Search for the cell housing the specified text and yield its [x, y] center coordinate. 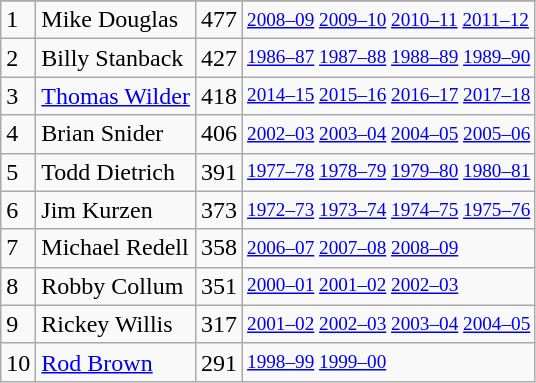
291 [218, 362]
2001–02 2002–03 2003–04 2004–05 [389, 324]
Robby Collum [116, 286]
406 [218, 134]
2002–03 2003–04 2004–05 2005–06 [389, 134]
10 [18, 362]
1977–78 1978–79 1979–80 1980–81 [389, 172]
391 [218, 172]
1972–73 1973–74 1974–75 1975–76 [389, 210]
Thomas Wilder [116, 96]
5 [18, 172]
Brian Snider [116, 134]
1998–99 1999–00 [389, 362]
7 [18, 248]
2 [18, 58]
6 [18, 210]
Todd Dietrich [116, 172]
Rod Brown [116, 362]
Billy Stanback [116, 58]
427 [218, 58]
373 [218, 210]
2014–15 2015–16 2016–17 2017–18 [389, 96]
2008–09 2009–10 2010–11 2011–12 [389, 20]
317 [218, 324]
1986–87 1987–88 1988–89 1989–90 [389, 58]
477 [218, 20]
Michael Redell [116, 248]
Mike Douglas [116, 20]
8 [18, 286]
3 [18, 96]
9 [18, 324]
358 [218, 248]
418 [218, 96]
351 [218, 286]
Rickey Willis [116, 324]
Jim Kurzen [116, 210]
2006–07 2007–08 2008–09 [389, 248]
2000–01 2001–02 2002–03 [389, 286]
4 [18, 134]
1 [18, 20]
